Provide the [X, Y] coordinate of the cell's center where the given text is located.  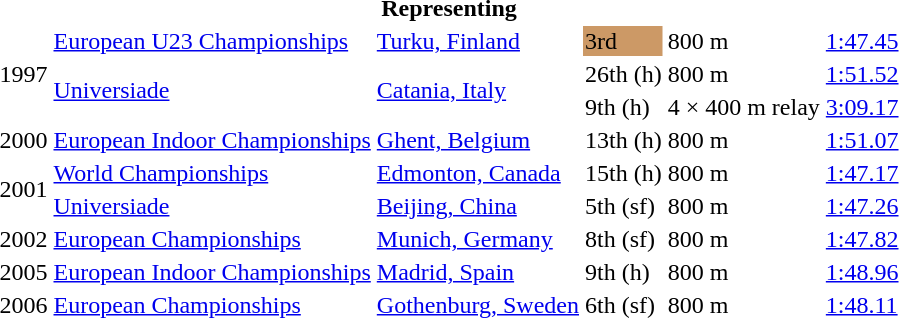
13th (h) [623, 140]
Edmonton, Canada [478, 173]
26th (h) [623, 74]
Turku, Finland [478, 41]
World Championships [212, 173]
15th (h) [623, 173]
5th (sf) [623, 206]
Munich, Germany [478, 239]
European U23 Championships [212, 41]
Ghent, Belgium [478, 140]
Madrid, Spain [478, 272]
Catania, Italy [478, 90]
European Championships [212, 239]
8th (sf) [623, 239]
Beijing, China [478, 206]
3rd [623, 41]
4 × 400 m relay [744, 107]
